Provide the [x, y] coordinate of the cell's center where the given text is located.  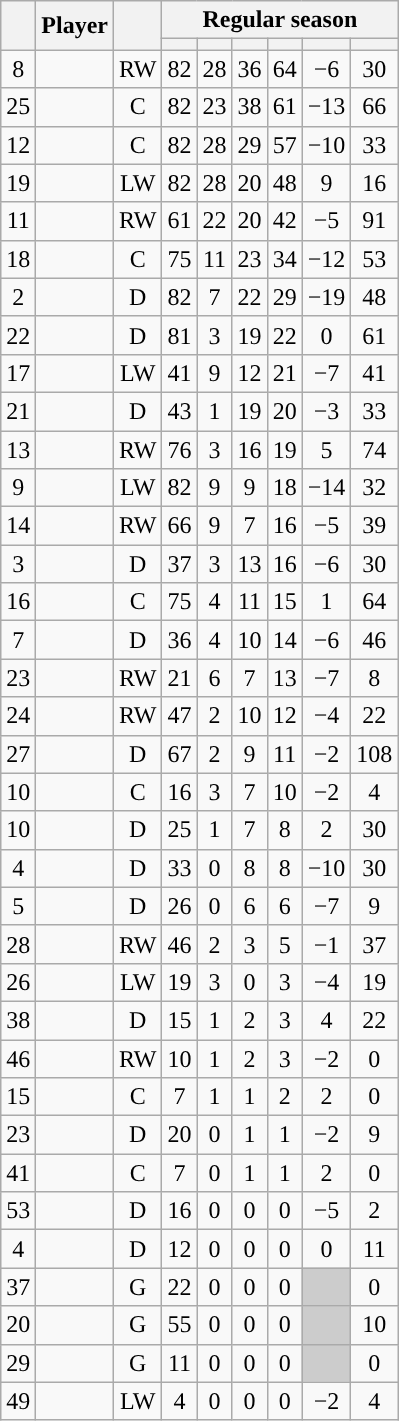
−14 [326, 488]
−1 [326, 944]
−13 [326, 107]
Regular season [280, 20]
67 [180, 754]
32 [374, 488]
Player [75, 26]
76 [180, 449]
47 [180, 716]
74 [374, 449]
91 [374, 221]
57 [284, 145]
17 [18, 373]
55 [180, 1325]
−3 [326, 411]
−19 [326, 297]
39 [374, 526]
24 [18, 716]
43 [180, 411]
27 [18, 754]
−12 [326, 259]
81 [180, 335]
108 [374, 754]
34 [284, 259]
42 [284, 221]
49 [18, 1401]
